Output the (x, y) coordinate of the center of the cell containing the given text.  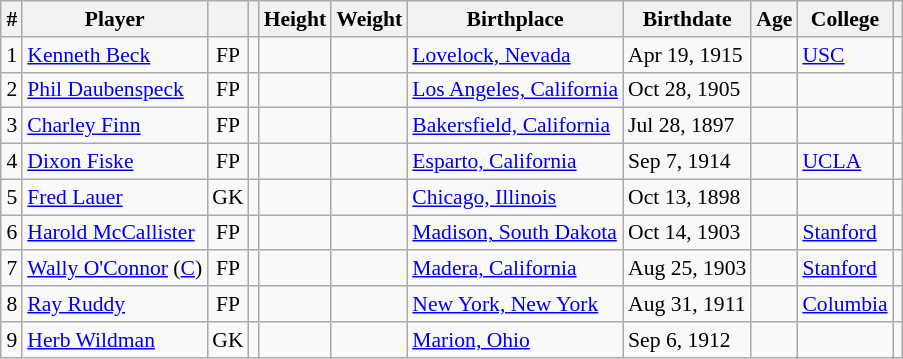
Wally O'Connor (C) (114, 269)
Weight (369, 19)
Lovelock, Nevada (515, 55)
2 (12, 90)
Height (295, 19)
Dixon Fiske (114, 162)
Los Angeles, California (515, 90)
Madison, South Dakota (515, 233)
Age (774, 19)
Kenneth Beck (114, 55)
Harold McCallister (114, 233)
Oct 28, 1905 (687, 90)
Aug 25, 1903 (687, 269)
Aug 31, 1911 (687, 304)
Birthplace (515, 19)
Sep 6, 1912 (687, 340)
USC (844, 55)
# (12, 19)
Marion, Ohio (515, 340)
Columbia (844, 304)
Madera, California (515, 269)
Apr 19, 1915 (687, 55)
Oct 13, 1898 (687, 197)
Phil Daubenspeck (114, 90)
Birthdate (687, 19)
College (844, 19)
Player (114, 19)
3 (12, 126)
Sep 7, 1914 (687, 162)
4 (12, 162)
5 (12, 197)
Charley Finn (114, 126)
Herb Wildman (114, 340)
Oct 14, 1903 (687, 233)
Chicago, Illinois (515, 197)
Esparto, California (515, 162)
7 (12, 269)
Fred Lauer (114, 197)
6 (12, 233)
New York, New York (515, 304)
9 (12, 340)
Bakersfield, California (515, 126)
Jul 28, 1897 (687, 126)
8 (12, 304)
Ray Ruddy (114, 304)
1 (12, 55)
UCLA (844, 162)
